Search for the cell housing the specified text and yield its (X, Y) center coordinate. 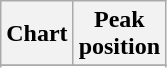
Peakposition (119, 34)
Chart (37, 34)
